From the cell containing the given text, extract its center point as (X, Y) coordinate. 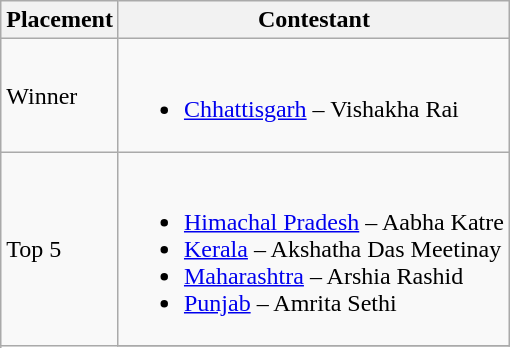
Winner (60, 96)
Himachal Pradesh – Aabha KatreKerala – Akshatha Das MeetinayMaharashtra – Arshia RashidPunjab – Amrita Sethi (314, 249)
Contestant (314, 20)
Top 5 (60, 249)
Chhattisgarh – Vishakha Rai (314, 96)
Placement (60, 20)
